Output the (X, Y) coordinate of the center of the cell containing the given text.  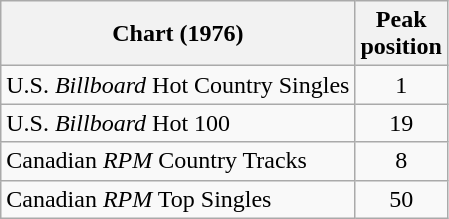
U.S. Billboard Hot Country Singles (178, 85)
1 (401, 85)
Canadian RPM Country Tracks (178, 161)
Canadian RPM Top Singles (178, 199)
8 (401, 161)
19 (401, 123)
50 (401, 199)
Peakposition (401, 34)
Chart (1976) (178, 34)
U.S. Billboard Hot 100 (178, 123)
